Return the [x, y] coordinate for the center point of the cell that contains the specified text.  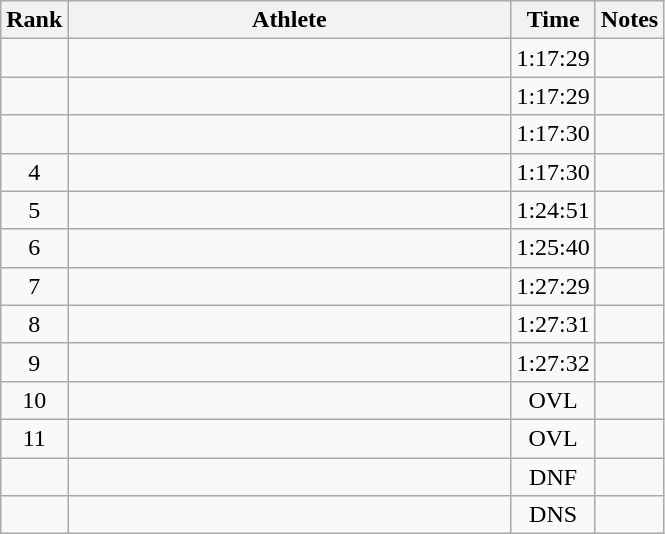
1:27:29 [553, 286]
10 [34, 400]
5 [34, 210]
Athlete [290, 20]
4 [34, 172]
8 [34, 324]
6 [34, 248]
1:27:31 [553, 324]
Notes [629, 20]
9 [34, 362]
Rank [34, 20]
11 [34, 438]
1:25:40 [553, 248]
1:24:51 [553, 210]
7 [34, 286]
Time [553, 20]
DNS [553, 515]
DNF [553, 477]
1:27:32 [553, 362]
